Identify which cell holds the provided text, then report its [x, y] central coordinate. 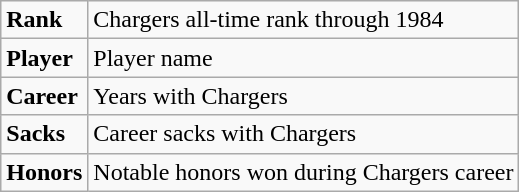
Notable honors won during Chargers career [304, 172]
Career sacks with Chargers [304, 134]
Rank [44, 20]
Honors [44, 172]
Years with Chargers [304, 96]
Career [44, 96]
Sacks [44, 134]
Player [44, 58]
Chargers all-time rank through 1984 [304, 20]
Player name [304, 58]
